Pinpoint the cell where the given text exists, returning its [X, Y] midpoint coordinate. 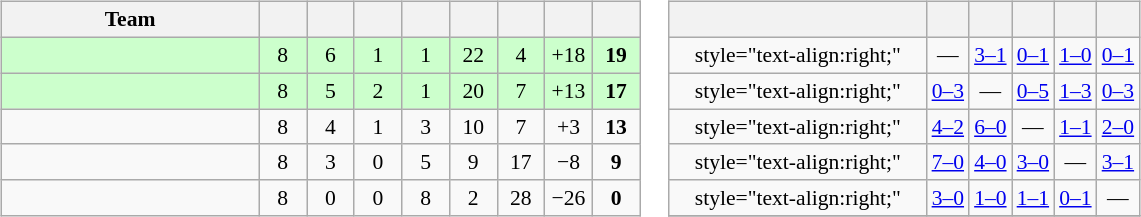
13 [616, 127]
22 [473, 55]
20 [473, 91]
28 [521, 198]
2–0 [1118, 127]
19 [616, 55]
6–0 [990, 127]
7–0 [948, 162]
Team [130, 20]
4–0 [990, 162]
+18 [569, 55]
+13 [569, 91]
−8 [569, 162]
0–5 [1034, 91]
+3 [569, 127]
6 [330, 55]
−26 [569, 198]
1–3 [1076, 91]
4–2 [948, 127]
10 [473, 127]
